Detect which cell encompasses the target text, then output its [X, Y] center coordinate. 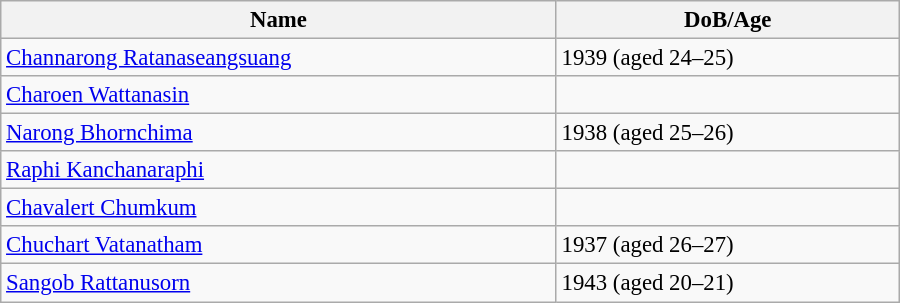
1939 (aged 24–25) [728, 58]
Channarong Ratanaseangsuang [279, 58]
Chuchart Vatanatham [279, 245]
Name [279, 20]
Raphi Kanchanaraphi [279, 170]
Narong Bhornchima [279, 133]
Chavalert Chumkum [279, 208]
1943 (aged 20–21) [728, 283]
1937 (aged 26–27) [728, 245]
Charoen Wattanasin [279, 95]
DoB/Age [728, 20]
1938 (aged 25–26) [728, 133]
Sangob Rattanusorn [279, 283]
